Find where the given text appears and provide that cell's center as (x, y) coordinate. 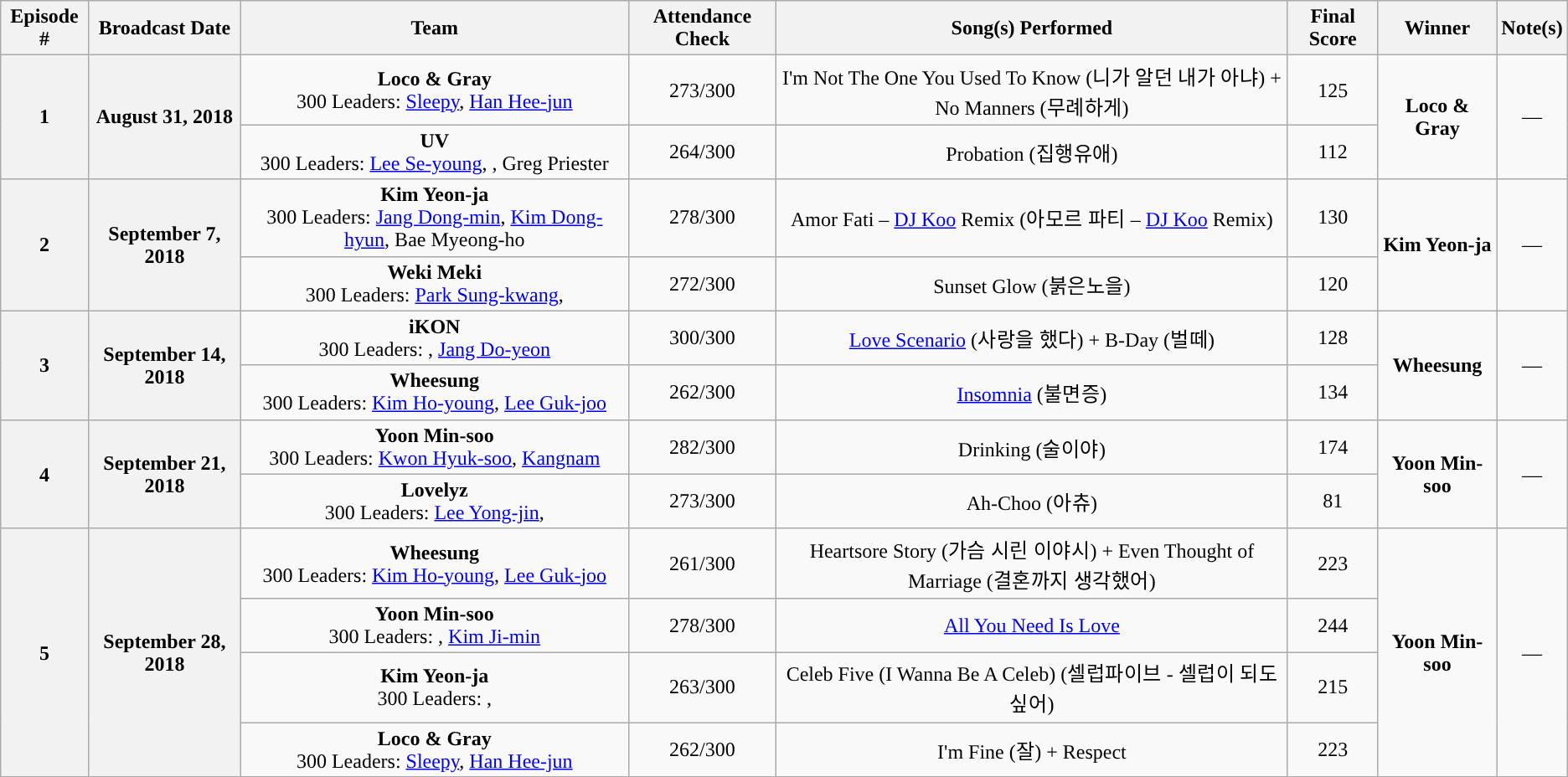
September 14, 2018 (164, 365)
244 (1333, 625)
125 (1333, 90)
Attendance Check (702, 28)
Song(s) Performed (1032, 28)
Team (434, 28)
128 (1333, 338)
Ah-Choo (아츄) (1032, 501)
I'm Not The One You Used To Know (니가 알던 내가 아냐) + No Manners (무례하게) (1032, 90)
UV300 Leaders: Lee Se-young, , Greg Priester (434, 152)
112 (1333, 152)
Wheesung (1437, 365)
282/300 (702, 447)
174 (1333, 447)
2 (45, 244)
September 28, 2018 (164, 652)
September 7, 2018 (164, 244)
261/300 (702, 563)
Final Score (1333, 28)
Loco & Gray (1437, 117)
263/300 (702, 687)
215 (1333, 687)
Celeb Five (I Wanna Be A Celeb) (셀럽파이브 - 셀럽이 되도 싶어) (1032, 687)
3 (45, 365)
Broadcast Date (164, 28)
Love Scenario (사랑을 했다) + B-Day (벌떼) (1032, 338)
August 31, 2018 (164, 117)
1 (45, 117)
Lovelyz300 Leaders: Lee Yong-jin, (434, 501)
272/300 (702, 283)
300/300 (702, 338)
Amor Fati – DJ Koo Remix (아모르 파티 – DJ Koo Remix) (1032, 218)
Insomnia (불면증) (1032, 392)
Episode # (45, 28)
264/300 (702, 152)
September 21, 2018 (164, 474)
Kim Yeon-ja300 Leaders: Jang Dong-min, Kim Dong-hyun, Bae Myeong-ho (434, 218)
All You Need Is Love (1032, 625)
Sunset Glow (붉은노을) (1032, 283)
iKON300 Leaders: , Jang Do-yeon (434, 338)
Note(s) (1532, 28)
Yoon Min-soo300 Leaders: , Kim Ji-min (434, 625)
4 (45, 474)
Winner (1437, 28)
5 (45, 652)
120 (1333, 283)
I'm Fine (잘) + Respect (1032, 749)
81 (1333, 501)
130 (1333, 218)
Weki Meki300 Leaders: Park Sung-kwang, (434, 283)
Probation (집행유애) (1032, 152)
Heartsore Story (가슴 시린 이야시) + Even Thought of Marriage (결혼까지 생각했어) (1032, 563)
Kim Yeon-ja (1437, 244)
Kim Yeon-ja300 Leaders: , (434, 687)
134 (1333, 392)
Drinking (술이야) (1032, 447)
Yoon Min-soo300 Leaders: Kwon Hyuk-soo, Kangnam (434, 447)
